Identify which cell holds the provided text, then report its (X, Y) central coordinate. 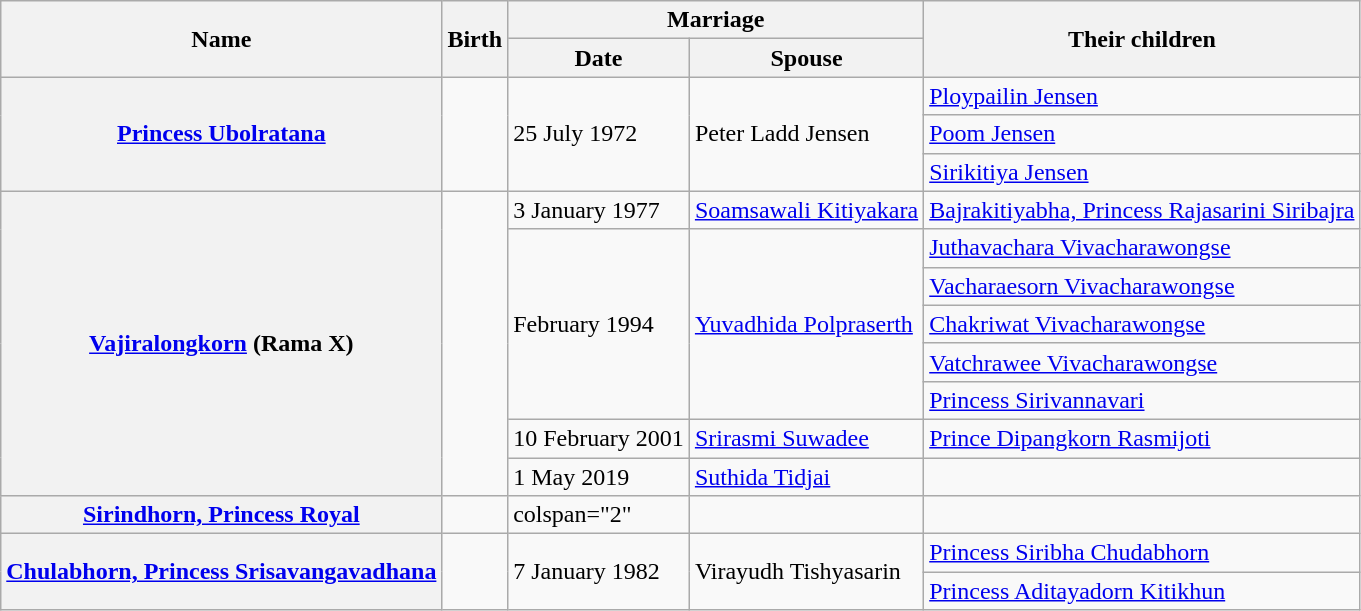
Prince Dipangkorn Rasmijoti (1142, 438)
7 January 1982 (599, 572)
Peter Ladd Jensen (806, 134)
Juthavachara Vivacharawongse (1142, 248)
Vacharaesorn Vivacharawongse (1142, 286)
Ploypailin Jensen (1142, 96)
Srirasmi Suwadee (806, 438)
Yuvadhida Polpraserth (806, 324)
10 February 2001 (599, 438)
25 July 1972 (599, 134)
Soamsawali Kitiyakara (806, 210)
Spouse (806, 58)
Chulabhorn, Princess Srisavangavadhana (222, 572)
Name (222, 39)
Princess Sirivannavari (1142, 400)
Vatchrawee Vivacharawongse (1142, 362)
Princess Ubolratana (222, 134)
3 January 1977 (599, 210)
Their children (1142, 39)
Chakriwat Vivacharawongse (1142, 324)
Date (599, 58)
February 1994 (599, 324)
colspan="2" (599, 515)
Suthida Tidjai (806, 477)
Princess Siribha Chudabhorn (1142, 553)
Sirindhorn, Princess Royal (222, 515)
Virayudh Tishyasarin (806, 572)
Birth (475, 39)
Bajrakitiyabha, Princess Rajasarini Siribajra (1142, 210)
Poom Jensen (1142, 134)
Vajiralongkorn (Rama X) (222, 343)
1 May 2019 (599, 477)
Sirikitiya Jensen (1142, 172)
Marriage (716, 20)
Princess Aditayadorn Kitikhun (1142, 591)
